Search for the cell housing the specified text and yield its [x, y] center coordinate. 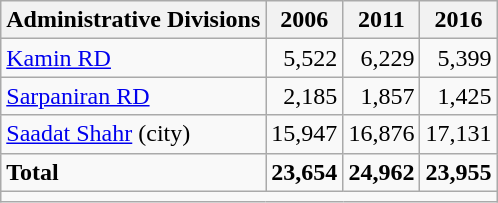
5,399 [458, 58]
Total [134, 172]
2006 [304, 20]
Sarpaniran RD [134, 96]
1,857 [382, 96]
17,131 [458, 134]
16,876 [382, 134]
2016 [458, 20]
15,947 [304, 134]
5,522 [304, 58]
6,229 [382, 58]
1,425 [458, 96]
23,654 [304, 172]
23,955 [458, 172]
2,185 [304, 96]
Saadat Shahr (city) [134, 134]
Kamin RD [134, 58]
2011 [382, 20]
24,962 [382, 172]
Administrative Divisions [134, 20]
